Identify which cell holds the provided text, then report its (X, Y) central coordinate. 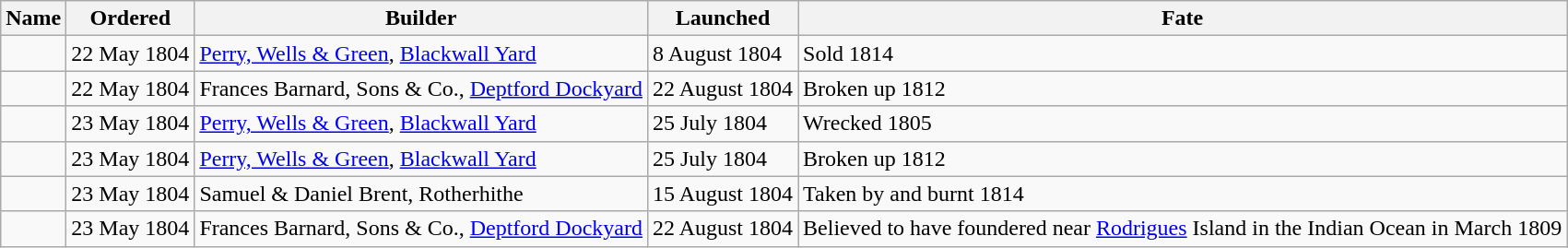
15 August 1804 (723, 194)
Ordered (131, 18)
Taken by and burnt 1814 (1183, 194)
Sold 1814 (1183, 53)
Builder (421, 18)
Launched (723, 18)
Name (33, 18)
8 August 1804 (723, 53)
Fate (1183, 18)
Believed to have foundered near Rodrigues Island in the Indian Ocean in March 1809 (1183, 229)
Samuel & Daniel Brent, Rotherhithe (421, 194)
Wrecked 1805 (1183, 124)
